Find where the given text appears and provide that cell's center as (X, Y) coordinate. 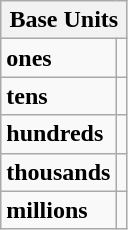
Base Units (64, 20)
hundreds (58, 134)
thousands (58, 172)
tens (58, 96)
ones (58, 58)
millions (58, 210)
